Output the [x, y] coordinate of the center of the cell containing the given text.  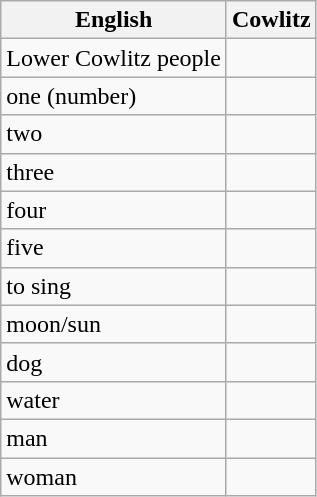
to sing [114, 286]
four [114, 210]
moon/sun [114, 324]
one (number) [114, 96]
dog [114, 362]
man [114, 438]
Cowlitz [271, 20]
five [114, 248]
water [114, 400]
Lower Cowlitz people [114, 58]
three [114, 172]
English [114, 20]
two [114, 134]
woman [114, 477]
